For the text-containing cell, return its midpoint in (X, Y) coordinate format. 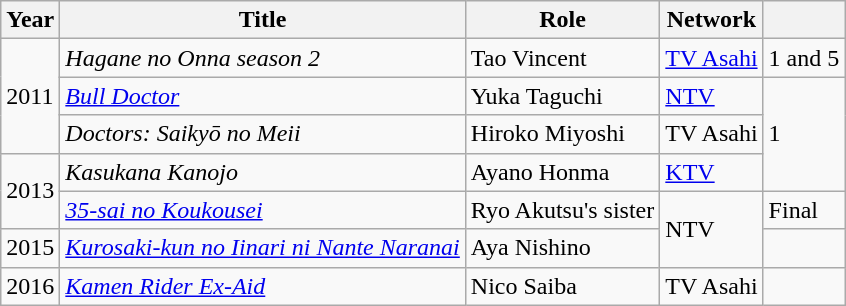
Ayano Honma (562, 172)
Yuka Taguchi (562, 96)
Ryo Akutsu's sister (562, 210)
Doctors: Saikyō no Meii (263, 134)
1 (804, 134)
Hagane no Onna season 2 (263, 58)
Nico Saiba (562, 286)
1 and 5 (804, 58)
Kurosaki-kun no Iinari ni Nante Naranai (263, 248)
Bull Doctor (263, 96)
Final (804, 210)
Year (30, 20)
Kasukana Kanojo (263, 172)
2016 (30, 286)
Title (263, 20)
2011 (30, 96)
2015 (30, 248)
Tao Vincent (562, 58)
Role (562, 20)
Kamen Rider Ex-Aid (263, 286)
KTV (712, 172)
Hiroko Miyoshi (562, 134)
Network (712, 20)
2013 (30, 191)
Aya Nishino (562, 248)
35-sai no Koukousei (263, 210)
